Capture the cell that displays the provided text and extract its [X, Y] central coordinate. 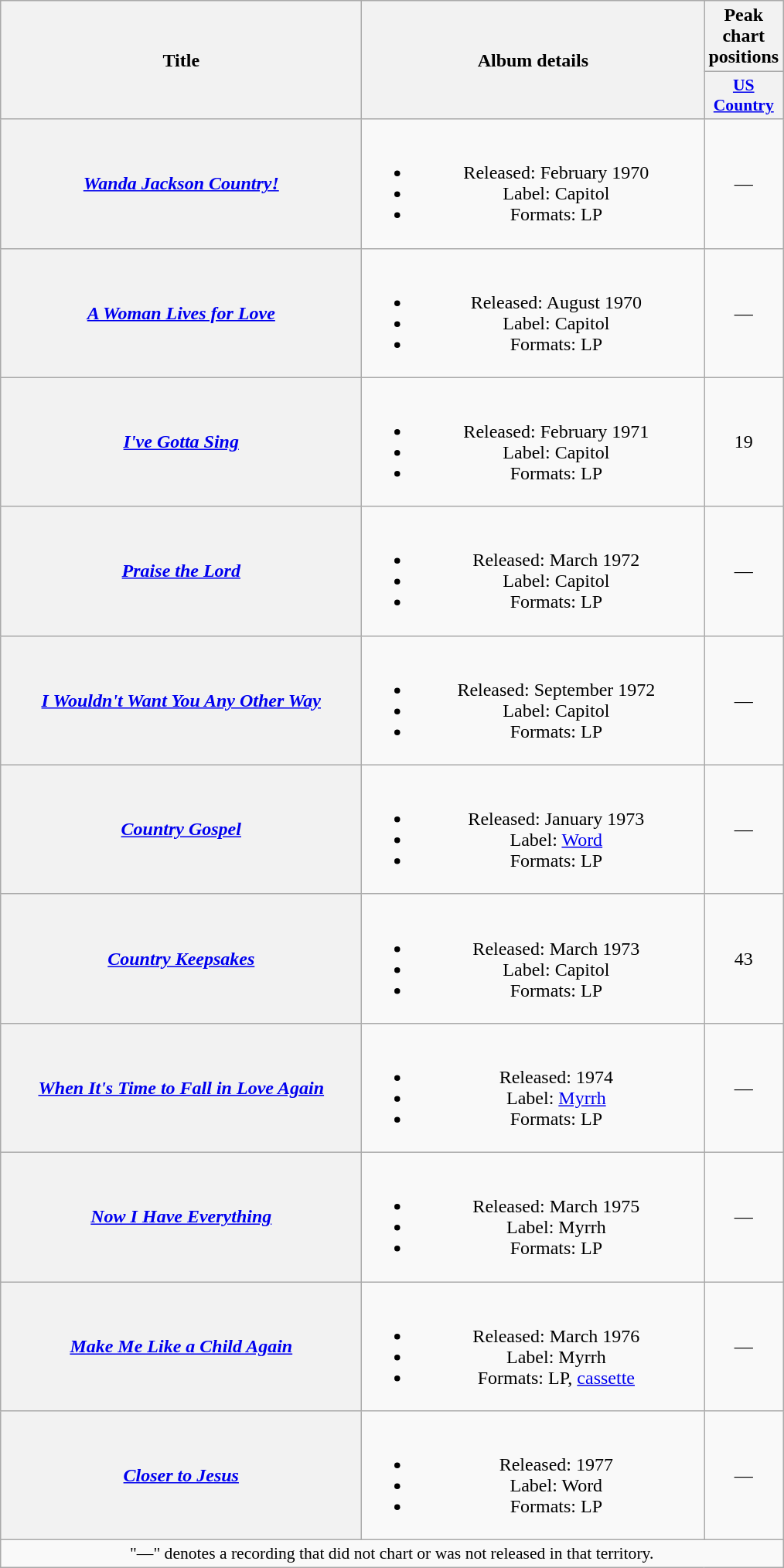
Released: February 1971Label: CapitolFormats: LP [533, 442]
19 [744, 442]
A Woman Lives for Love [181, 312]
Album details [533, 60]
Released: March 1973Label: CapitolFormats: LP [533, 959]
USCountry [744, 96]
"—" denotes a recording that did not chart or was not released in that territory. [392, 1554]
Released: January 1973Label: WordFormats: LP [533, 829]
Released: February 1970Label: CapitolFormats: LP [533, 184]
I Wouldn't Want You Any Other Way [181, 700]
Make Me Like a Child Again [181, 1347]
Released: August 1970Label: CapitolFormats: LP [533, 312]
Peakchartpositions [744, 36]
43 [744, 959]
When It's Time to Fall in Love Again [181, 1087]
Released: September 1972Label: CapitolFormats: LP [533, 700]
Now I Have Everything [181, 1217]
Released: March 1972Label: CapitolFormats: LP [533, 571]
Country Gospel [181, 829]
Released: March 1975Label: MyrrhFormats: LP [533, 1217]
Title [181, 60]
Wanda Jackson Country! [181, 184]
Country Keepsakes [181, 959]
Closer to Jesus [181, 1475]
Released: 1974Label: MyrrhFormats: LP [533, 1087]
Praise the Lord [181, 571]
I've Gotta Sing [181, 442]
Released: 1977Label: WordFormats: LP [533, 1475]
Released: March 1976Label: MyrrhFormats: LP, cassette [533, 1347]
